Detect which cell encompasses the target text, then output its [X, Y] center coordinate. 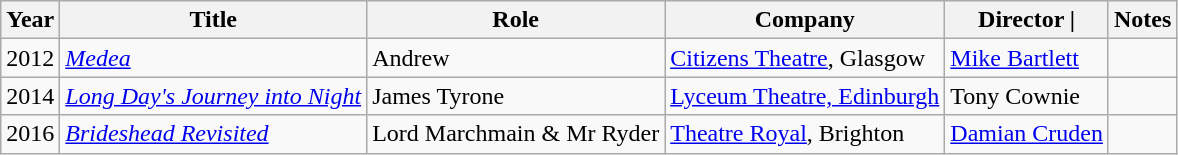
Role [516, 20]
Damian Cruden [1027, 134]
Lyceum Theatre, Edinburgh [805, 96]
Title [214, 20]
Brideshead Revisited [214, 134]
Company [805, 20]
2016 [30, 134]
Medea [214, 58]
Mike Bartlett [1027, 58]
2012 [30, 58]
James Tyrone [516, 96]
Lord Marchmain & Mr Ryder [516, 134]
Citizens Theatre, Glasgow [805, 58]
2014 [30, 96]
Tony Cownie [1027, 96]
Director | [1027, 20]
Andrew [516, 58]
Long Day's Journey into Night [214, 96]
Theatre Royal, Brighton [805, 134]
Notes [1142, 20]
Year [30, 20]
